Output the (x, y) coordinate of the center of the cell containing the given text.  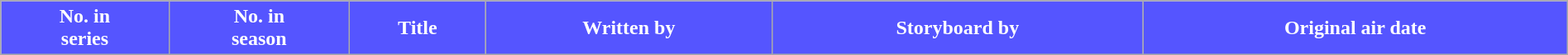
Original air date (1355, 28)
Written by (629, 28)
Title (418, 28)
Storyboard by (958, 28)
No. inseason (259, 28)
No. inseries (84, 28)
